Extract the [X, Y] coordinate from the center of the cell holding the provided text.  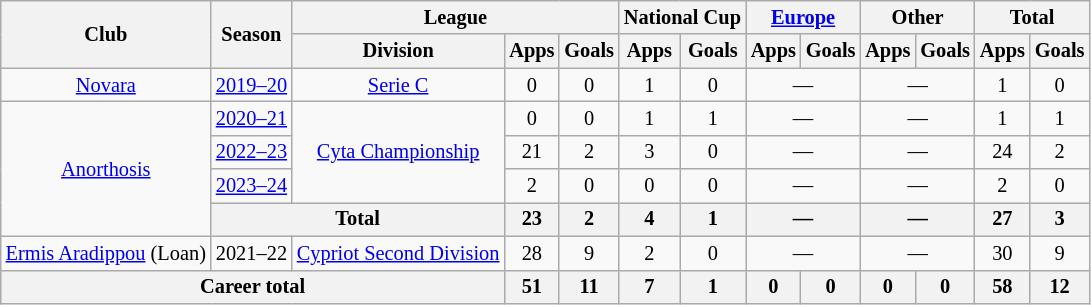
12 [1060, 287]
Serie C [398, 85]
Career total [253, 287]
58 [1002, 287]
Cyta Championship [398, 152]
Division [398, 51]
4 [650, 219]
Novara [106, 85]
21 [532, 152]
2023–24 [252, 186]
Other [918, 17]
7 [650, 287]
Europe [804, 17]
2022–23 [252, 152]
2019–20 [252, 85]
National Cup [682, 17]
League [456, 17]
Anorthosis [106, 168]
51 [532, 287]
Season [252, 34]
11 [589, 287]
24 [1002, 152]
Ermis Aradippou (Loan) [106, 253]
23 [532, 219]
2021–22 [252, 253]
Cypriot Second Division [398, 253]
30 [1002, 253]
Club [106, 34]
27 [1002, 219]
28 [532, 253]
2020–21 [252, 118]
